Pinpoint the cell where the given text exists, returning its (X, Y) midpoint coordinate. 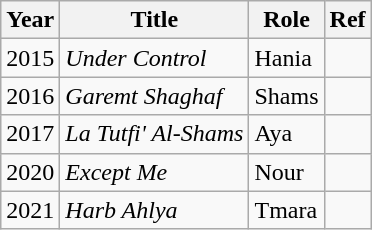
2015 (30, 58)
Nour (286, 172)
Aya (286, 134)
2020 (30, 172)
Role (286, 20)
Under Control (154, 58)
2017 (30, 134)
Tmara (286, 210)
2016 (30, 96)
Hania (286, 58)
Year (30, 20)
2021 (30, 210)
Shams (286, 96)
Harb Ahlya (154, 210)
Garemt Shaghaf (154, 96)
Ref (348, 20)
Title (154, 20)
La Tutfi' Al-Shams (154, 134)
Except Me (154, 172)
